Pinpoint the cell where the given text exists, returning its [X, Y] midpoint coordinate. 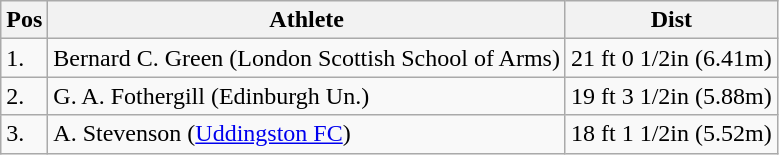
21 ft 0 1/2in (6.41m) [671, 58]
19 ft 3 1/2in (5.88m) [671, 96]
2. [24, 96]
Pos [24, 20]
Bernard C. Green (London Scottish School of Arms) [307, 58]
1. [24, 58]
Athlete [307, 20]
A. Stevenson (Uddingston FC) [307, 134]
18 ft 1 1/2in (5.52m) [671, 134]
Dist [671, 20]
G. A. Fothergill (Edinburgh Un.) [307, 96]
3. [24, 134]
